Extract the [X, Y] coordinate from the center of the cell holding the provided text.  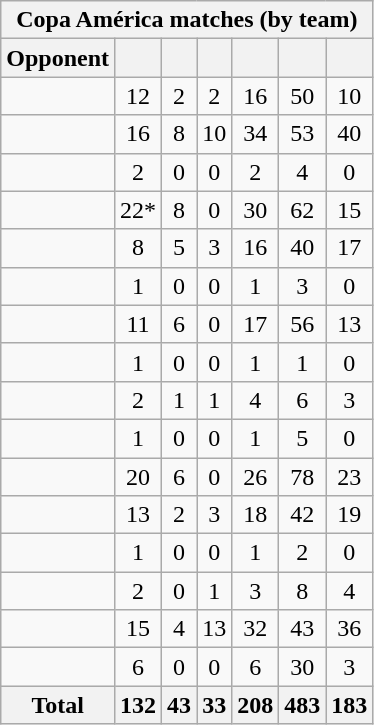
18 [256, 515]
50 [302, 96]
36 [350, 629]
26 [256, 477]
183 [350, 705]
62 [302, 210]
34 [256, 134]
20 [138, 477]
Copa América matches (by team) [187, 20]
56 [302, 324]
483 [302, 705]
23 [350, 477]
208 [256, 705]
22* [138, 210]
53 [302, 134]
Total [58, 705]
19 [350, 515]
42 [302, 515]
Opponent [58, 58]
33 [214, 705]
11 [138, 324]
32 [256, 629]
12 [138, 96]
78 [302, 477]
132 [138, 705]
